Capture the cell that displays the provided text and extract its (x, y) central coordinate. 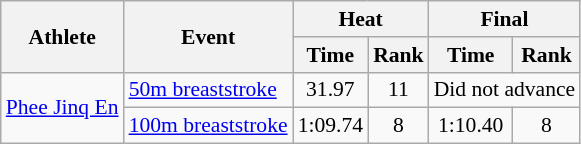
31.97 (330, 90)
Phee Jinq En (62, 108)
100m breaststroke (208, 126)
1:09.74 (330, 126)
Event (208, 36)
11 (398, 90)
50m breaststroke (208, 90)
Did not advance (505, 90)
Athlete (62, 36)
1:10.40 (471, 126)
Final (505, 19)
Heat (361, 19)
